Extract the [X, Y] coordinate from the center of the cell holding the provided text.  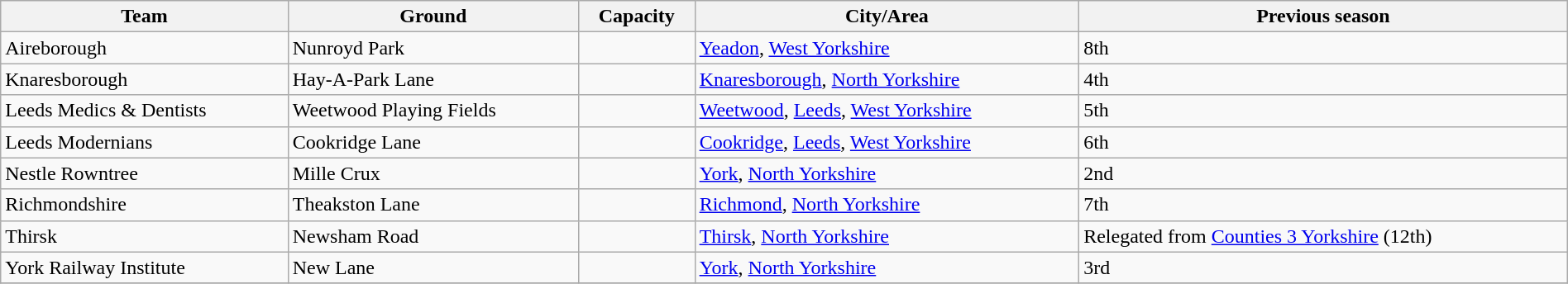
Thirsk [144, 236]
New Lane [433, 267]
Richmond, North Yorkshire [887, 205]
City/Area [887, 17]
Newsham Road [433, 236]
Yeadon, West Yorkshire [887, 48]
Aireborough [144, 48]
Hay-A-Park Lane [433, 79]
5th [1323, 111]
Nestle Rowntree [144, 173]
Richmondshire [144, 205]
6th [1323, 142]
4th [1323, 79]
York Railway Institute [144, 267]
Capacity [637, 17]
Theakston Lane [433, 205]
Knaresborough, North Yorkshire [887, 79]
2nd [1323, 173]
Nunroyd Park [433, 48]
Previous season [1323, 17]
Weetwood Playing Fields [433, 111]
Ground [433, 17]
7th [1323, 205]
Leeds Modernians [144, 142]
Thirsk, North Yorkshire [887, 236]
Cookridge, Leeds, West Yorkshire [887, 142]
Mille Crux [433, 173]
Team [144, 17]
Leeds Medics & Dentists [144, 111]
3rd [1323, 267]
Weetwood, Leeds, West Yorkshire [887, 111]
Cookridge Lane [433, 142]
8th [1323, 48]
Knaresborough [144, 79]
Relegated from Counties 3 Yorkshire (12th) [1323, 236]
